Find where the given text appears and provide that cell's center as (x, y) coordinate. 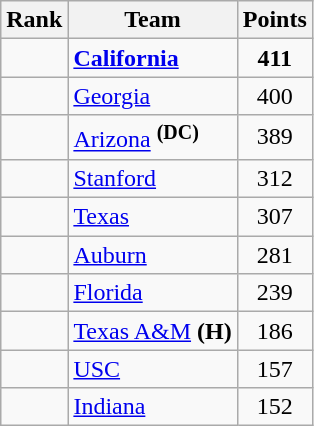
152 (274, 407)
Points (274, 20)
Arizona (DC) (152, 138)
281 (274, 255)
239 (274, 293)
USC (152, 369)
Auburn (152, 255)
Stanford (152, 178)
Georgia (152, 96)
400 (274, 96)
389 (274, 138)
186 (274, 331)
Florida (152, 293)
157 (274, 369)
Team (152, 20)
Texas A&M (H) (152, 331)
California (152, 58)
Rank (34, 20)
312 (274, 178)
307 (274, 217)
Indiana (152, 407)
411 (274, 58)
Texas (152, 217)
